Find where the given text appears and provide that cell's center as [X, Y] coordinate. 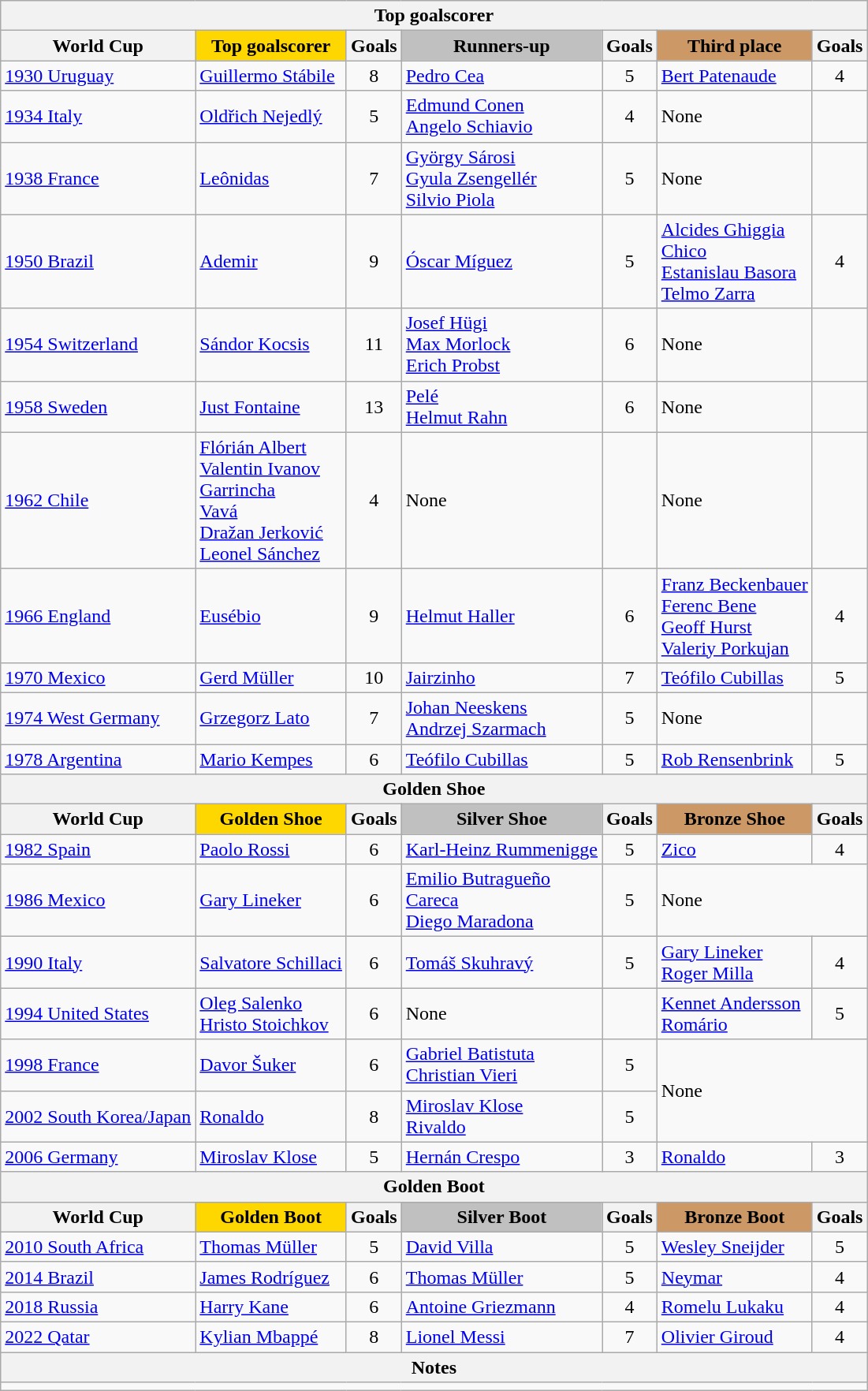
Gary Lineker Roger Milla [735, 962]
Mario Kempes [271, 759]
Ademir [271, 262]
1986 Mexico [98, 901]
Harry Kane [271, 1307]
1930 Uruguay [98, 76]
Silver Boot [501, 1217]
Lionel Messi [501, 1337]
Edmund Conen Angelo Schiavio [501, 117]
Pedro Cea [501, 76]
David Villa [501, 1247]
1950 Brazil [98, 262]
Third place [735, 46]
Alcides Ghiggia Chico Estanislau Basora Telmo Zarra [735, 262]
Miroslav Klose [271, 1157]
2014 Brazil [98, 1277]
1974 West Germany [98, 718]
James Rodríguez [271, 1277]
Guillermo Stábile [271, 76]
Runners-up [501, 46]
György Sárosi Gyula Zsengellér Silvio Piola [501, 178]
Silver Shoe [501, 819]
1962 Chile [98, 500]
Helmut Haller [501, 615]
2022 Qatar [98, 1337]
11 [374, 345]
Miroslav Klose Rivaldo [501, 1117]
Davor Šuker [271, 1065]
Romelu Lukaku [735, 1307]
Zico [735, 849]
Kylian Mbappé [271, 1337]
Pelé Helmut Rahn [501, 407]
1990 Italy [98, 962]
Flórián Albert Valentin Ivanov Garrincha Vavá Dražan Jerković Leonel Sánchez [271, 500]
1958 Sweden [98, 407]
1994 United States [98, 1014]
2006 Germany [98, 1157]
Bert Patenaude [735, 76]
Hernán Crespo [501, 1157]
Wesley Sneijder [735, 1247]
Sándor Kocsis [271, 345]
1934 Italy [98, 117]
1970 Mexico [98, 677]
13 [374, 407]
Just Fontaine [271, 407]
Grzegorz Lato [271, 718]
Eusébio [271, 615]
Gabriel Batistuta Christian Vieri [501, 1065]
Tomáš Skuhravý [501, 962]
Olivier Giroud [735, 1337]
1966 England [98, 615]
Leônidas [271, 178]
Jairzinho [501, 677]
Emilio Butragueño Careca Diego Maradona [501, 901]
Johan Neeskens Andrzej Szarmach [501, 718]
Óscar Míguez [501, 262]
Neymar [735, 1277]
10 [374, 677]
1982 Spain [98, 849]
Gary Lineker [271, 901]
Oldřich Nejedlý [271, 117]
1978 Argentina [98, 759]
Karl-Heinz Rummenigge [501, 849]
Salvatore Schillaci [271, 962]
Gerd Müller [271, 677]
1954 Switzerland [98, 345]
Paolo Rossi [271, 849]
Franz Beckenbauer Ferenc Bene Geoff Hurst Valeriy Porkujan [735, 615]
1998 France [98, 1065]
Josef Hügi Max Morlock Erich Probst [501, 345]
Rob Rensenbrink [735, 759]
Bronze Boot [735, 1217]
2002 South Korea/Japan [98, 1117]
Kennet Andersson Romário [735, 1014]
Oleg Salenko Hristo Stoichkov [271, 1014]
2010 South Africa [98, 1247]
Bronze Shoe [735, 819]
Antoine Griezmann [501, 1307]
Notes [434, 1367]
2018 Russia [98, 1307]
1938 France [98, 178]
